Locate the cell with the specified text and output its [X, Y] center coordinate. 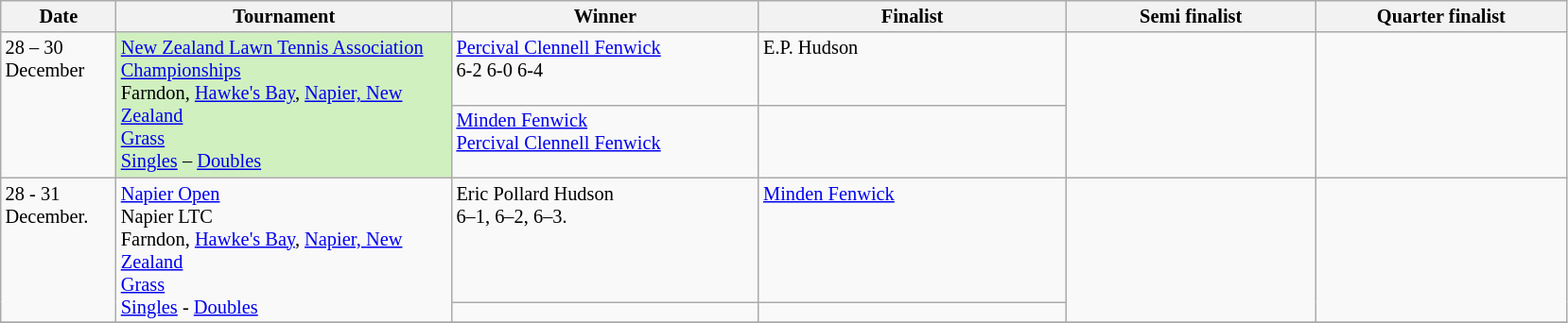
New Zealand Lawn Tennis Association Championships Farndon, Hawke's Bay, Napier, New ZealandGrassSingles – Doubles [284, 105]
Tournament [284, 16]
Napier OpenNapier LTCFarndon, Hawke's Bay, Napier, New ZealandGrassSingles - Doubles [284, 250]
Winner [605, 16]
Minden Fenwick Percival Clennell Fenwick [605, 142]
28 - 31 December. [59, 250]
Minden Fenwick [912, 240]
E.P. Hudson [912, 68]
Date [59, 16]
Percival Clennell Fenwick6-2 6-0 6-4 [605, 68]
Finalist [912, 16]
Eric Pollard Hudson 6–1, 6–2, 6–3. [605, 240]
Semi finalist [1192, 16]
28 – 30 December [59, 105]
Quarter finalist [1441, 16]
